Identify which cell holds the provided text, then report its [X, Y] central coordinate. 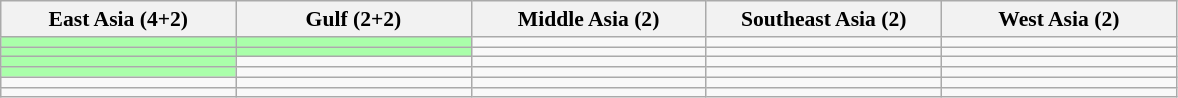
Middle Asia (2) [588, 19]
Southeast Asia (2) [824, 19]
Gulf (2+2) [354, 19]
East Asia (4+2) [118, 19]
West Asia (2) [1058, 19]
